Determine the (X, Y) coordinate at the center of the cell enclosing the given text.  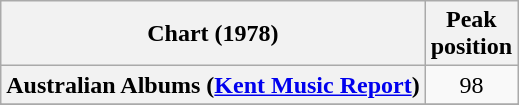
Peakposition (471, 34)
Chart (1978) (213, 34)
98 (471, 85)
Australian Albums (Kent Music Report) (213, 85)
